Capture the cell that displays the provided text and extract its [x, y] central coordinate. 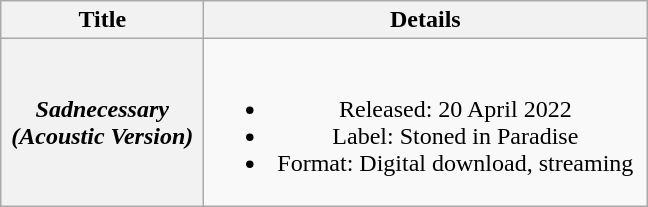
Released: 20 April 2022Label: Stoned in ParadiseFormat: Digital download, streaming [426, 122]
Details [426, 20]
Title [102, 20]
Sadnecessary (Acoustic Version) [102, 122]
